Extract the (x, y) coordinate from the center of the cell holding the provided text.  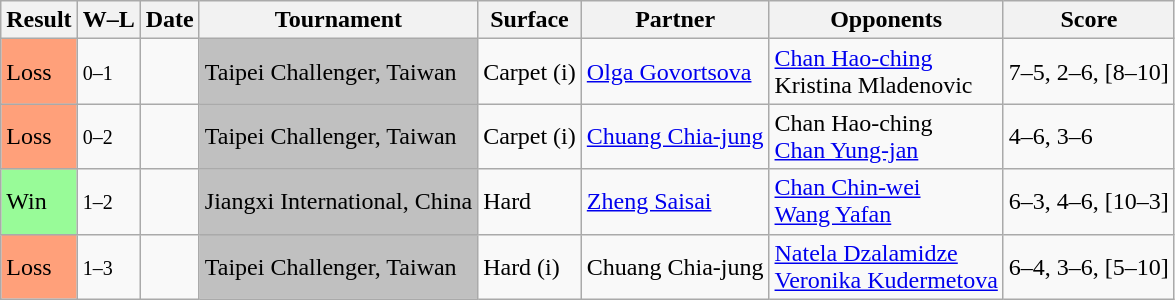
Opponents (886, 20)
Win (39, 202)
Zheng Saisai (675, 202)
Tournament (338, 20)
Hard (530, 202)
6–3, 4–6, [10–3] (1088, 202)
Partner (675, 20)
Jiangxi International, China (338, 202)
Score (1088, 20)
Result (39, 20)
Olga Govortsova (675, 72)
6–4, 3–6, [5–10] (1088, 266)
Chan Hao-ching Chan Yung-jan (886, 136)
0–1 (108, 72)
0–2 (108, 136)
7–5, 2–6, [8–10] (1088, 72)
Hard (i) (530, 266)
Date (170, 20)
Surface (530, 20)
1–3 (108, 266)
Natela Dzalamidze Veronika Kudermetova (886, 266)
W–L (108, 20)
1–2 (108, 202)
4–6, 3–6 (1088, 136)
Chan Chin-wei Wang Yafan (886, 202)
Chan Hao-ching Kristina Mladenovic (886, 72)
